Search for the cell housing the specified text and yield its [x, y] center coordinate. 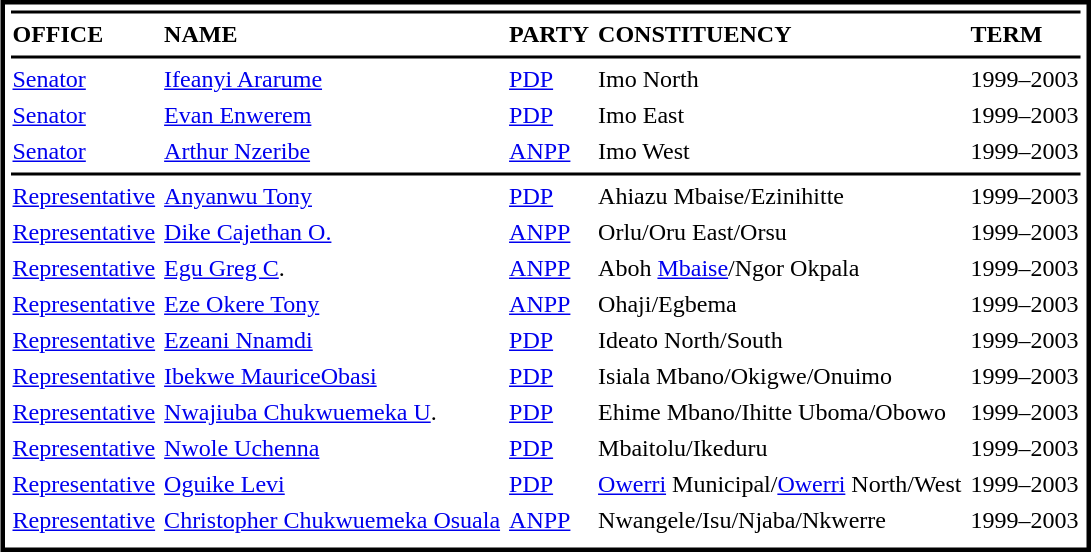
CONSTITUENCY [780, 35]
Imo North [780, 79]
Evan Enwerem [332, 115]
NAME [332, 35]
Dike Cajethan O. [332, 233]
Oguike Levi [332, 485]
Aboh Mbaise/Ngor Okpala [780, 269]
Arthur Nzeribe [332, 151]
Ibekwe MauriceObasi [332, 377]
Nwangele/Isu/Njaba/Nkwerre [780, 521]
OFFICE [84, 35]
Ifeanyi Ararume [332, 79]
Owerri Municipal/Owerri North/West [780, 485]
Ohaji/Egbema [780, 305]
Nwajiuba Chukwuemeka U. [332, 413]
Anyanwu Tony [332, 197]
Imo East [780, 115]
Ideato North/South [780, 341]
TERM [1024, 35]
Nwole Uchenna [332, 449]
Mbaitolu/Ikeduru [780, 449]
Ahiazu Mbaise/Ezinihitte [780, 197]
Imo West [780, 151]
Ezeani Nnamdi [332, 341]
Egu Greg C. [332, 269]
Eze Okere Tony [332, 305]
Orlu/Oru East/Orsu [780, 233]
Isiala Mbano/Okigwe/Onuimo [780, 377]
Christopher Chukwuemeka Osuala [332, 521]
PARTY [550, 35]
Ehime Mbano/Ihitte Uboma/Obowo [780, 413]
